Search for the cell housing the specified text and yield its (X, Y) center coordinate. 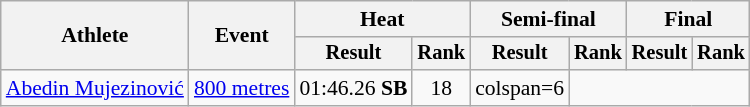
Heat (382, 19)
Semi-final (548, 19)
Athlete (95, 36)
Final (688, 19)
Event (242, 36)
18 (441, 88)
800 metres (242, 88)
colspan=6 (520, 88)
Abedin Mujezinović (95, 88)
01:46.26 SB (353, 88)
